Detect which cell encompasses the target text, then output its [X, Y] center coordinate. 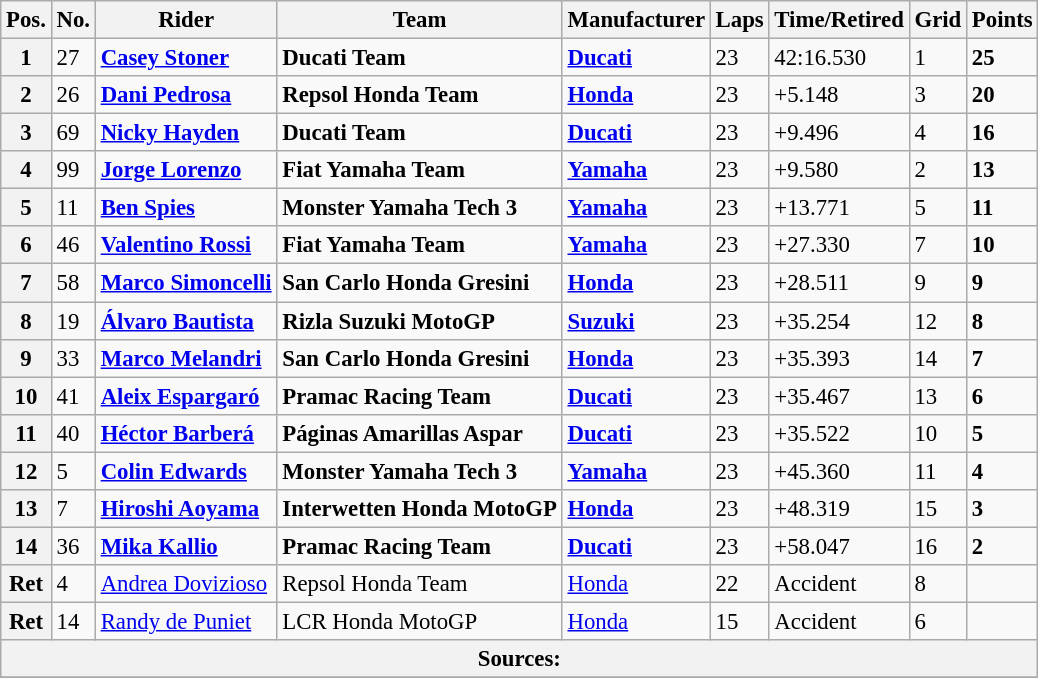
Rider [186, 20]
Grid [938, 20]
27 [73, 58]
Jorge Lorenzo [186, 170]
+35.467 [839, 396]
Marco Simoncelli [186, 283]
+48.319 [839, 509]
Álvaro Bautista [186, 321]
Rizla Suzuki MotoGP [420, 321]
Casey Stoner [186, 58]
42:16.530 [839, 58]
58 [73, 283]
26 [73, 95]
Valentino Rossi [186, 245]
Héctor Barberá [186, 433]
36 [73, 546]
22 [740, 584]
+58.047 [839, 546]
Interwetten Honda MotoGP [420, 509]
+27.330 [839, 245]
25 [1002, 58]
Dani Pedrosa [186, 95]
Andrea Dovizioso [186, 584]
Team [420, 20]
41 [73, 396]
Colin Edwards [186, 471]
Mika Kallio [186, 546]
Randy de Puniet [186, 621]
99 [73, 170]
+5.148 [839, 95]
Pos. [26, 20]
Points [1002, 20]
20 [1002, 95]
Nicky Hayden [186, 133]
Suzuki [636, 321]
Marco Melandri [186, 358]
40 [73, 433]
+35.393 [839, 358]
No. [73, 20]
69 [73, 133]
Aleix Espargaró [186, 396]
Manufacturer [636, 20]
Ben Spies [186, 208]
+35.254 [839, 321]
LCR Honda MotoGP [420, 621]
+13.771 [839, 208]
+9.580 [839, 170]
19 [73, 321]
46 [73, 245]
Páginas Amarillas Aspar [420, 433]
Laps [740, 20]
33 [73, 358]
Sources: [520, 659]
Time/Retired [839, 20]
+28.511 [839, 283]
Hiroshi Aoyama [186, 509]
+45.360 [839, 471]
+35.522 [839, 433]
+9.496 [839, 133]
